Find where the given text appears and provide that cell's center as (X, Y) coordinate. 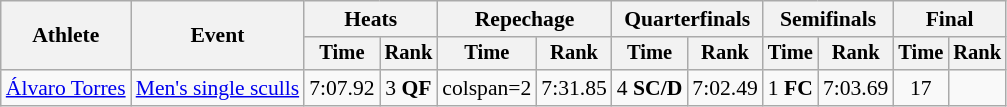
Event (218, 36)
Repechage (524, 19)
7:02.49 (724, 88)
Semifinals (828, 19)
7:07.92 (342, 88)
3 QF (409, 88)
7:03.69 (856, 88)
7:31.85 (574, 88)
Álvaro Torres (66, 88)
Heats (370, 19)
1 FC (790, 88)
Athlete (66, 36)
4 SC/D (650, 88)
17 (920, 88)
Final (949, 19)
colspan=2 (486, 88)
Men's single sculls (218, 88)
Quarterfinals (688, 19)
